Determine the [X, Y] coordinate at the center of the cell enclosing the given text.  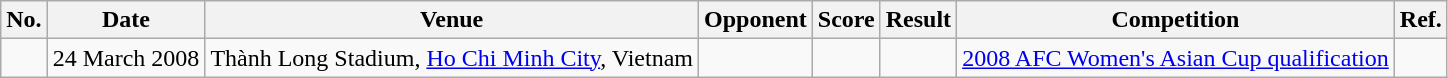
No. [24, 20]
Ref. [1420, 20]
Venue [452, 20]
24 March 2008 [126, 58]
Competition [1176, 20]
Opponent [755, 20]
2008 AFC Women's Asian Cup qualification [1176, 58]
Date [126, 20]
Thành Long Stadium, Ho Chi Minh City, Vietnam [452, 58]
Score [846, 20]
Result [918, 20]
